Identify which cell holds the provided text, then report its [X, Y] central coordinate. 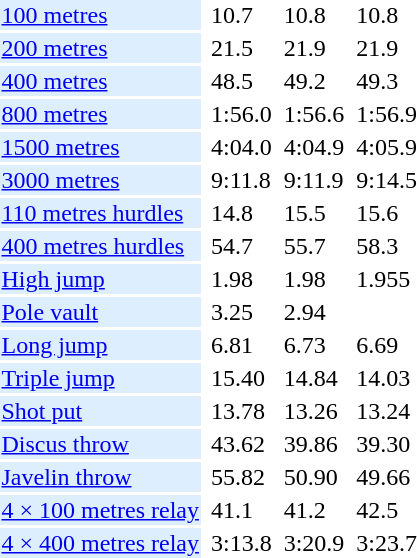
200 metres [100, 48]
39.86 [314, 444]
6.73 [314, 345]
14.84 [314, 378]
14.8 [241, 213]
43.62 [241, 444]
15.5 [314, 213]
10.7 [241, 15]
1:56.6 [314, 114]
6.81 [241, 345]
Long jump [100, 345]
2.94 [314, 312]
15.40 [241, 378]
Triple jump [100, 378]
13.26 [314, 411]
High jump [100, 279]
3:13.8 [241, 543]
50.90 [314, 477]
4:04.0 [241, 147]
Javelin throw [100, 477]
3.25 [241, 312]
1:56.0 [241, 114]
Pole vault [100, 312]
9:11.8 [241, 180]
1500 metres [100, 147]
21.9 [314, 48]
49.2 [314, 81]
4:04.9 [314, 147]
3:20.9 [314, 543]
9:11.9 [314, 180]
48.5 [241, 81]
3000 metres [100, 180]
41.1 [241, 510]
55.82 [241, 477]
400 metres [100, 81]
55.7 [314, 246]
800 metres [100, 114]
Discus throw [100, 444]
13.78 [241, 411]
54.7 [241, 246]
4 × 100 metres relay [100, 510]
4 × 400 metres relay [100, 543]
10.8 [314, 15]
21.5 [241, 48]
110 metres hurdles [100, 213]
400 metres hurdles [100, 246]
Shot put [100, 411]
100 metres [100, 15]
41.2 [314, 510]
